Output the (x, y) coordinate of the center of the cell containing the given text.  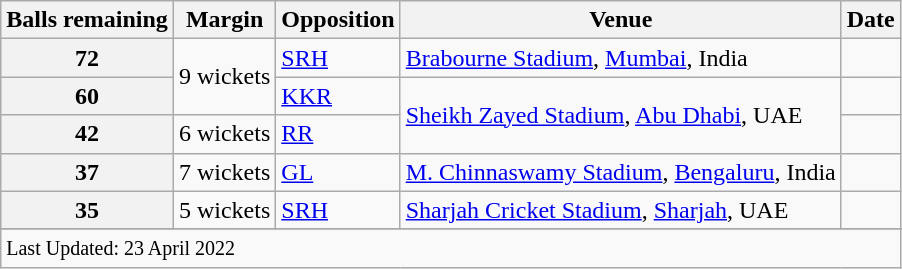
RR (338, 134)
Margin (224, 20)
72 (88, 58)
Venue (620, 20)
60 (88, 96)
KKR (338, 96)
M. Chinnaswamy Stadium, Bengaluru, India (620, 172)
5 wickets (224, 210)
Balls remaining (88, 20)
6 wickets (224, 134)
Sharjah Cricket Stadium, Sharjah, UAE (620, 210)
GL (338, 172)
35 (88, 210)
37 (88, 172)
9 wickets (224, 77)
Date (870, 20)
7 wickets (224, 172)
Last Updated: 23 April 2022 (451, 248)
Brabourne Stadium, Mumbai, India (620, 58)
Sheikh Zayed Stadium, Abu Dhabi, UAE (620, 115)
42 (88, 134)
Opposition (338, 20)
